Return (X, Y) of the center of cell containing provided text 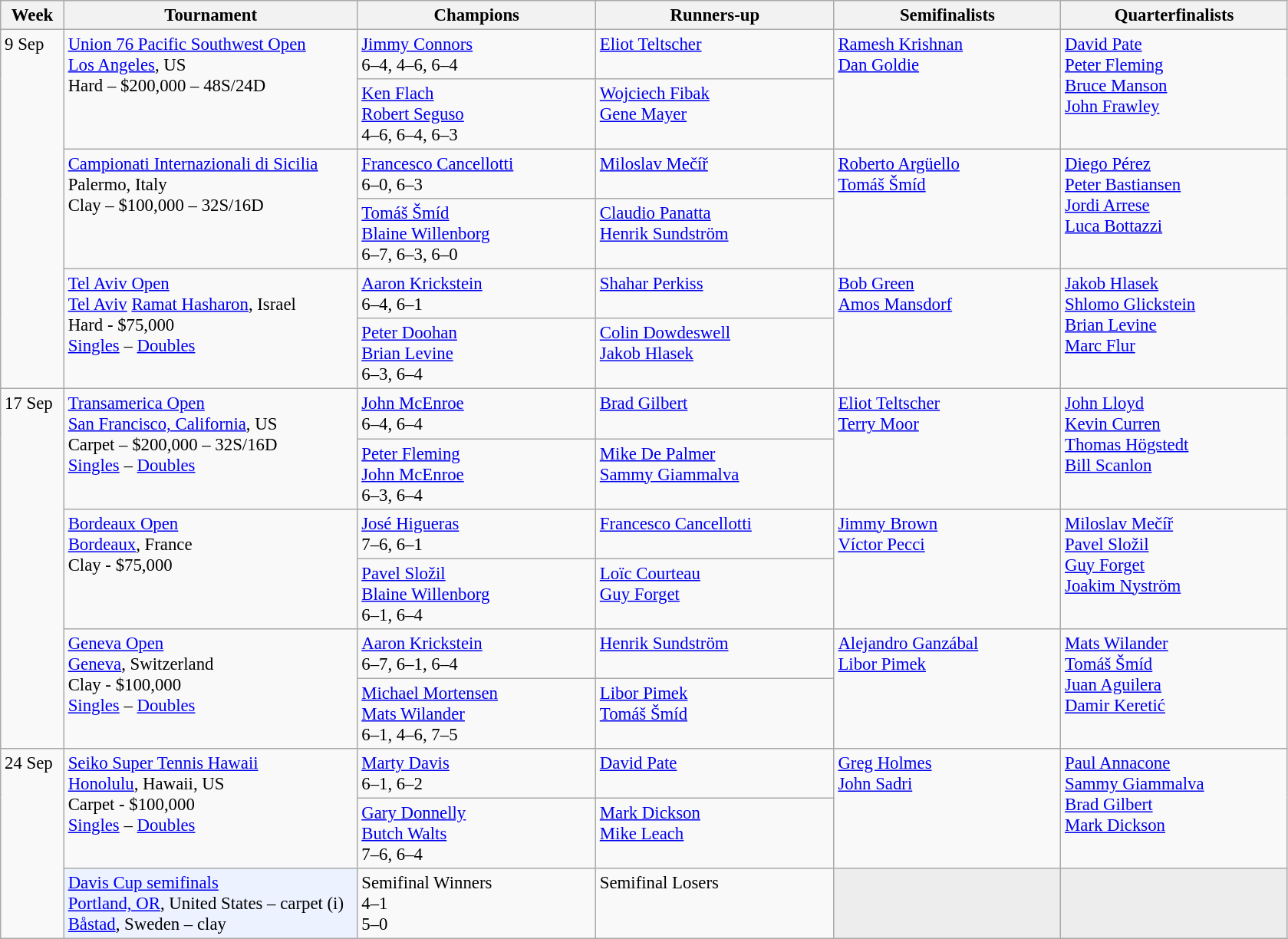
Miloslav Mečíř Pavel Složil Guy Forget Joakim Nyström (1174, 568)
Bordeaux Open Bordeaux, France Clay - $75,000 (210, 568)
Miloslav Mečíř (715, 175)
Mark Dickson Mike Leach (715, 833)
Francesco Cancellotti 6–0, 6–3 (477, 175)
Aaron Krickstein 6–7, 6–1, 6–4 (477, 654)
Tomáš Šmíd Blaine Willenborg 6–7, 6–3, 6–0 (477, 234)
Roberto Argüello Tomáš Šmíd (947, 209)
17 Sep (32, 569)
Claudio Panatta Henrik Sundström (715, 234)
Pavel Složil Blaine Willenborg 6–1, 6–4 (477, 594)
Aaron Krickstein 6–4, 6–1 (477, 295)
Semifinal Losers (715, 904)
Brad Gilbert (715, 414)
Jimmy Brown Víctor Pecci (947, 568)
Mike De Palmer Sammy Giammalva (715, 474)
Seiko Super Tennis Hawaii Honolulu, Hawaii, US Carpet - $100,000 Singles – Doubles (210, 809)
Champions (477, 15)
24 Sep (32, 844)
Marty Davis 6–1, 6–2 (477, 773)
John Lloyd Kevin Curren Thomas Högstedt Bill Scanlon (1174, 449)
Gary Donnelly Butch Walts 7–6, 6–4 (477, 833)
David Pate (715, 773)
Francesco Cancellotti (715, 534)
Union 76 Pacific Southwest Open Los Angeles, US Hard – $200,000 – 48S/24D (210, 90)
Colin Dowdeswell Jakob Hlasek (715, 354)
Davis Cup semifinals Portland, OR, United States – carpet (i)Båstad, Sweden – clay (210, 904)
John McEnroe 6–4, 6–4 (477, 414)
Geneva Open Geneva, Switzerland Clay - $100,000 Singles – Doubles (210, 688)
Jimmy Connors 6–4, 4–6, 6–4 (477, 55)
Campionati Internazionali di Sicilia Palermo, Italy Clay – $100,000 – 32S/16D (210, 209)
Semifinalists (947, 15)
Henrik Sundström (715, 654)
José Higueras 7–6, 6–1 (477, 534)
Eliot Teltscher (715, 55)
Wojciech Fibak Gene Mayer (715, 114)
Ramesh Krishnan Dan Goldie (947, 90)
Runners-up (715, 15)
Semifinal Winners 4–1 5–0 (477, 904)
Libor Pimek Tomáš Šmíd (715, 713)
Mats Wilander Tomáš Šmíd Juan Aguilera Damir Keretić (1174, 688)
Greg Holmes John Sadri (947, 809)
Shahar Perkiss (715, 295)
Tournament (210, 15)
Peter Fleming John McEnroe 6–3, 6–4 (477, 474)
Paul Annacone Sammy Giammalva Brad Gilbert Mark Dickson (1174, 809)
Loïc Courteau Guy Forget (715, 594)
Michael Mortensen Mats Wilander 6–1, 4–6, 7–5 (477, 713)
Ken Flach Robert Seguso 4–6, 6–4, 6–3 (477, 114)
Diego Pérez Peter Bastiansen Jordi Arrese Luca Bottazzi (1174, 209)
Jakob Hlasek Shlomo Glickstein Brian Levine Marc Flur (1174, 329)
Alejandro Ganzábal Libor Pimek (947, 688)
Transamerica Open San Francisco, California, US Carpet – $200,000 – 32S/16D Singles – Doubles (210, 449)
Peter Doohan Brian Levine 6–3, 6–4 (477, 354)
9 Sep (32, 210)
Eliot Teltscher Terry Moor (947, 449)
Week (32, 15)
Tel Aviv Open Tel Aviv Ramat Hasharon, Israel Hard - $75,000 Singles – Doubles (210, 329)
David Pate Peter Fleming Bruce Manson John Frawley (1174, 90)
Bob Green Amos Mansdorf (947, 329)
Quarterfinalists (1174, 15)
